From the cell containing the given text, extract its center point as [X, Y] coordinate. 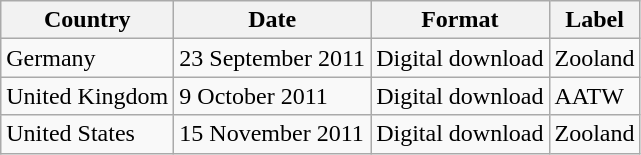
23 September 2011 [272, 58]
Format [460, 20]
United Kingdom [88, 96]
Country [88, 20]
Germany [88, 58]
United States [88, 134]
15 November 2011 [272, 134]
Date [272, 20]
AATW [594, 96]
9 October 2011 [272, 96]
Label [594, 20]
